Locate the cell with the specified text and output its [x, y] center coordinate. 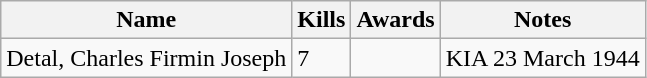
Kills [322, 20]
Awards [396, 20]
KIA 23 March 1944 [542, 58]
7 [322, 58]
Detal, Charles Firmin Joseph [146, 58]
Notes [542, 20]
Name [146, 20]
